Pinpoint the cell where the given text exists, returning its (X, Y) midpoint coordinate. 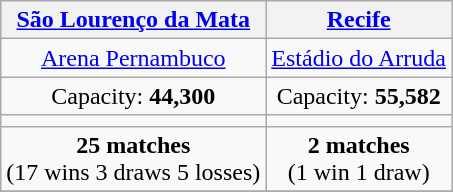
Capacity: 44,300 (134, 96)
São Lourenço da Mata (134, 20)
Estádio do Arruda (359, 58)
Capacity: 55,582 (359, 96)
Recife (359, 20)
2 matches(1 win 1 draw) (359, 158)
25 matches(17 wins 3 draws 5 losses) (134, 158)
Arena Pernambuco (134, 58)
